Scan for the cell matching the given text and deliver its (x, y) coordinate at center. 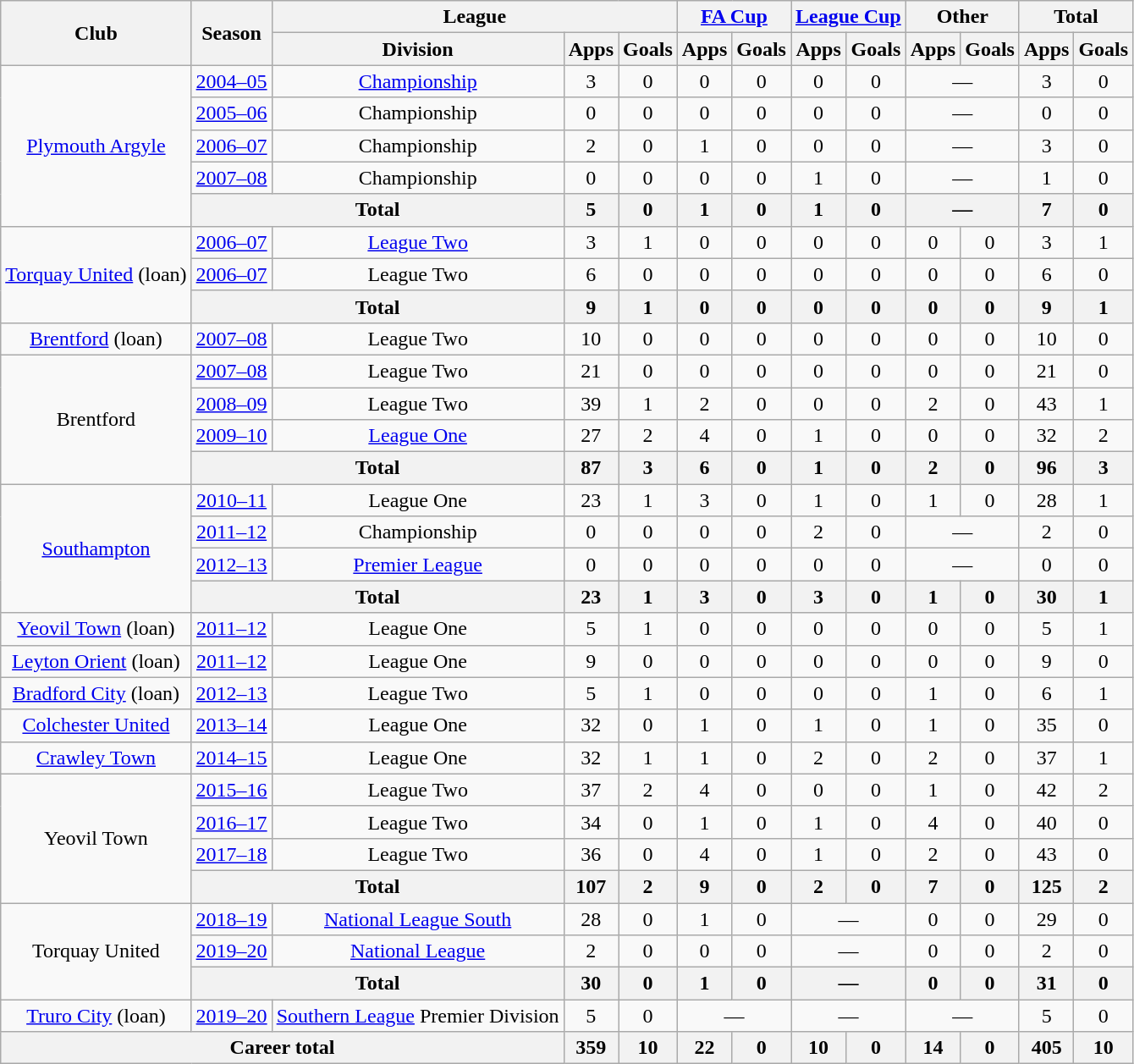
31 (1046, 984)
42 (1046, 790)
Torquay United (loan) (96, 274)
359 (591, 1048)
2018–19 (232, 918)
2017–18 (232, 854)
2008–09 (232, 404)
Division (418, 49)
87 (591, 468)
2015–16 (232, 790)
Premier League (418, 565)
Southern League Premier Division (418, 1016)
39 (591, 404)
Brentford (loan) (96, 339)
35 (1046, 725)
107 (591, 886)
14 (933, 1048)
34 (591, 822)
Torquay United (96, 951)
22 (704, 1048)
Truro City (loan) (96, 1016)
2013–14 (232, 725)
League (474, 17)
Bradford City (loan) (96, 693)
2005–06 (232, 113)
Yeovil Town (loan) (96, 629)
125 (1046, 886)
Yeovil Town (96, 838)
Crawley Town (96, 758)
36 (591, 854)
FA Cup (734, 17)
Other (962, 17)
National League (418, 951)
2014–15 (232, 758)
96 (1046, 468)
Career total (283, 1048)
29 (1046, 918)
National League South (418, 918)
2010–11 (232, 500)
Plymouth Argyle (96, 146)
40 (1046, 822)
405 (1046, 1048)
Season (232, 33)
Colchester United (96, 725)
Club (96, 33)
2016–17 (232, 822)
Leyton Orient (loan) (96, 661)
2009–10 (232, 436)
League Cup (848, 17)
27 (591, 436)
Southampton (96, 549)
Brentford (96, 419)
2004–05 (232, 81)
